Output the [x, y] coordinate of the center of the cell containing the given text.  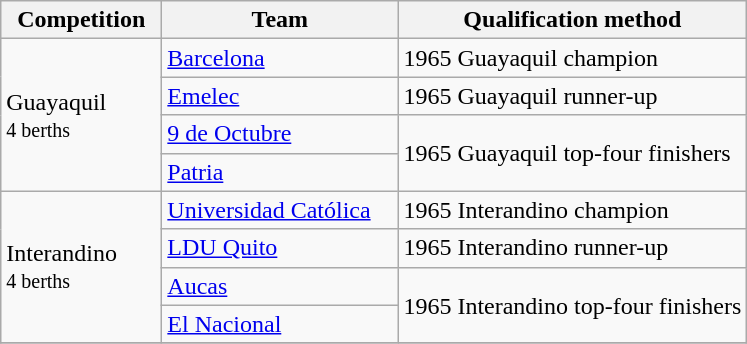
1965 Interandino champion [572, 210]
1965 Guayaquil top-four finishers [572, 153]
El Nacional [280, 324]
Competition [82, 20]
Guayaquil4 berths [82, 115]
Patria [280, 172]
1965 Guayaquil runner-up [572, 96]
Team [280, 20]
Emelec [280, 96]
Qualification method [572, 20]
Universidad Católica [280, 210]
1965 Interandino runner-up [572, 248]
1965 Guayaquil champion [572, 58]
9 de Octubre [280, 134]
Barcelona [280, 58]
LDU Quito [280, 248]
Aucas [280, 286]
1965 Interandino top-four finishers [572, 305]
Interandino4 berths [82, 267]
